Capture the cell that displays the provided text and extract its [x, y] central coordinate. 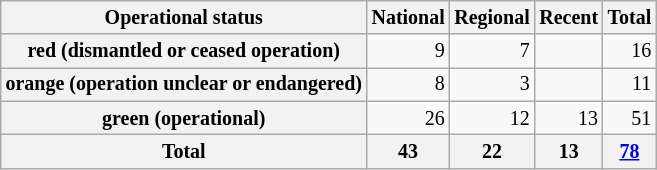
Recent [569, 18]
26 [408, 118]
Regional [492, 18]
Operational status [184, 18]
16 [630, 52]
3 [492, 84]
red (dismantled or ceased operation) [184, 52]
9 [408, 52]
22 [492, 152]
orange (operation unclear or endangered) [184, 84]
green (operational) [184, 118]
43 [408, 152]
78 [630, 152]
12 [492, 118]
National [408, 18]
8 [408, 84]
11 [630, 84]
7 [492, 52]
51 [630, 118]
